Scan for the cell matching the given text and deliver its [x, y] coordinate at center. 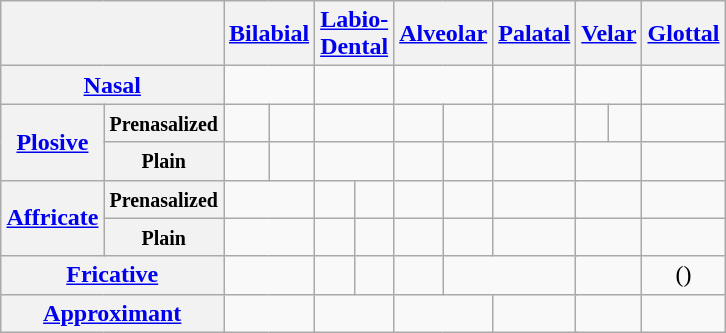
Bilabial [270, 34]
Velar [609, 34]
Plosive [52, 142]
Fricative [112, 275]
Labio-Dental [354, 34]
Alveolar [444, 34]
Palatal [534, 34]
Affricate [52, 218]
() [684, 275]
Nasal [112, 85]
Approximant [112, 313]
Glottal [684, 34]
